Pinpoint the cell where the given text exists, returning its [X, Y] midpoint coordinate. 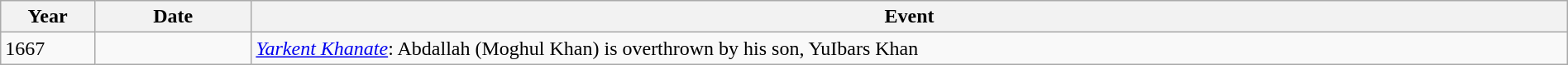
1667 [48, 48]
Date [172, 17]
Event [910, 17]
Year [48, 17]
Yarkent Khanate: Abdallah (Moghul Khan) is overthrown by his son, YuIbars Khan [910, 48]
